Identify which cell holds the provided text, then report its [x, y] central coordinate. 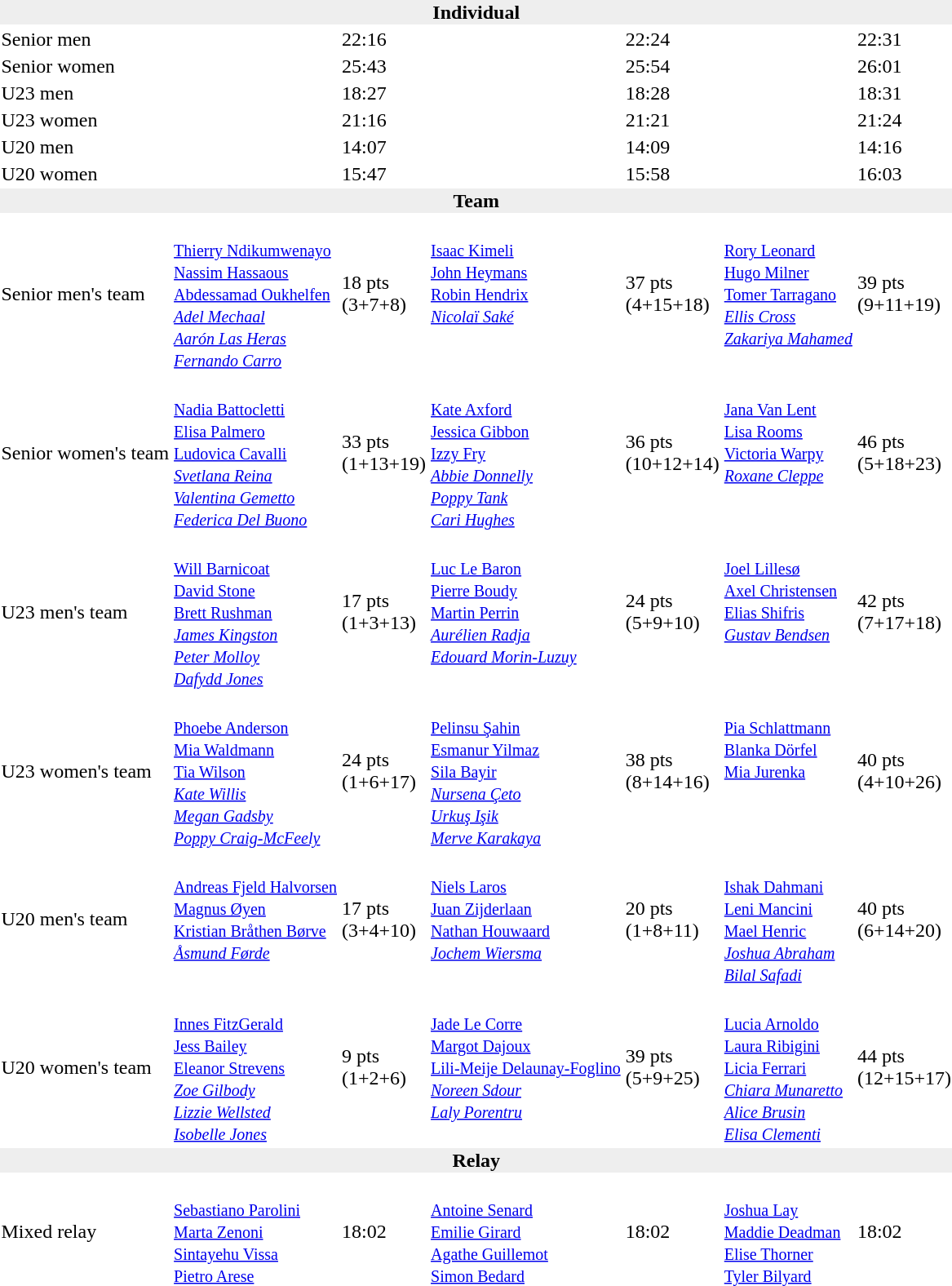
Nadia BattoclettiElisa PalmeroLudovica CavalliSvetlana ReinaValentina GemettoFederica Del Buono [256, 453]
24 pts(1+6+17) [383, 771]
U20 men's team [85, 919]
Individual [476, 12]
U23 women's team [85, 771]
Relay [476, 1160]
25:54 [672, 66]
Thierry NdikumwenayoNassim HassaousAbdessamad OukhelfenAdel Mechaal Aarón Las HerasFernando Carro [256, 294]
Pia SchlattmannBlanka DörfelMia Jurenka [788, 771]
Jade Le CorreMargot DajouxLili-Meije Delaunay-FoglinoNoreen SdourLaly Porentru [526, 1067]
Niels LarosJuan ZijderlaanNathan HouwaardJochem Wiersma [526, 919]
25:43 [383, 66]
Isaac KimeliJohn HeymansRobin HendrixNicolaï Saké [526, 294]
15:58 [672, 174]
21:24 [904, 120]
Phoebe AndersonMia WaldmannTia WilsonKate WillisMegan GadsbyPoppy Craig-McFeely [256, 771]
22:31 [904, 39]
40 pts(6+14+20) [904, 919]
Kate AxfordJessica GibbonIzzy FryAbbie DonnellyPoppy TankCari Hughes [526, 453]
Senior men's team [85, 294]
39 pts(9+11+19) [904, 294]
U23 women [85, 120]
26:01 [904, 66]
Innes FitzGeraldJess BaileyEleanor StrevensZoe GilbodyLizzie WellstedIsobelle Jones [256, 1067]
20 pts(1+8+11) [672, 919]
16:03 [904, 174]
U20 women's team [85, 1067]
36 pts(10+12+14) [672, 453]
24 pts(5+9+10) [672, 612]
18:31 [904, 93]
17 pts(1+3+13) [383, 612]
14:07 [383, 147]
Rory LeonardHugo MilnerTomer TarraganoEllis Cross Zakariya Mahamed [788, 294]
37 pts(4+15+18) [672, 294]
44 pts(12+15+17) [904, 1067]
14:09 [672, 147]
17 pts(3+4+10) [383, 919]
Luc Le BaronPierre BoudyMartin PerrinAurélien RadjaEdouard Morin-Luzuy [526, 612]
15:47 [383, 174]
18:27 [383, 93]
U20 women [85, 174]
38 pts(8+14+16) [672, 771]
46 pts(5+18+23) [904, 453]
21:21 [672, 120]
21:16 [383, 120]
9 pts(1+2+6) [383, 1067]
33 pts(1+13+19) [383, 453]
U23 men [85, 93]
Andreas Fjeld HalvorsenMagnus ØyenKristian Bråthen BørveÅsmund Førde [256, 919]
U23 men's team [85, 612]
22:16 [383, 39]
Senior women [85, 66]
Team [476, 201]
Joel LillesøAxel ChristensenElias ShifrisGustav Bendsen [788, 612]
Ishak DahmaniLeni ManciniMael HenricJoshua AbrahamBilal Safadi [788, 919]
Will BarnicoatDavid StoneBrett RushmanJames KingstonPeter MolloyDafydd Jones [256, 612]
Lucia ArnoldoLaura RibiginiLicia FerrariChiara MunarettoAlice BrusinElisa Clementi [788, 1067]
14:16 [904, 147]
Jana Van LentLisa RoomsVictoria WarpyRoxane Cleppe [788, 453]
18:28 [672, 93]
18 pts(3+7+8) [383, 294]
39 pts(5+9+25) [672, 1067]
42 pts(7+17+18) [904, 612]
Senior women's team [85, 453]
22:24 [672, 39]
Senior men [85, 39]
Pelinsu ŞahinEsmanur YilmazSila BayirNursena ÇetoUrkuş IşikMerve Karakaya [526, 771]
U20 men [85, 147]
40 pts(4+10+26) [904, 771]
